Capture the cell that displays the provided text and extract its (x, y) central coordinate. 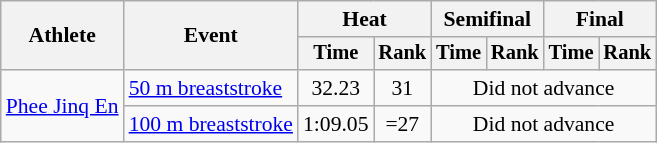
Athlete (62, 36)
50 m breaststroke (211, 88)
Semifinal (487, 19)
100 m breaststroke (211, 124)
Event (211, 36)
32.23 (336, 88)
Heat (364, 19)
Phee Jinq En (62, 106)
=27 (403, 124)
Final (600, 19)
1:09.05 (336, 124)
31 (403, 88)
